From the cell containing the given text, extract its center point as (x, y) coordinate. 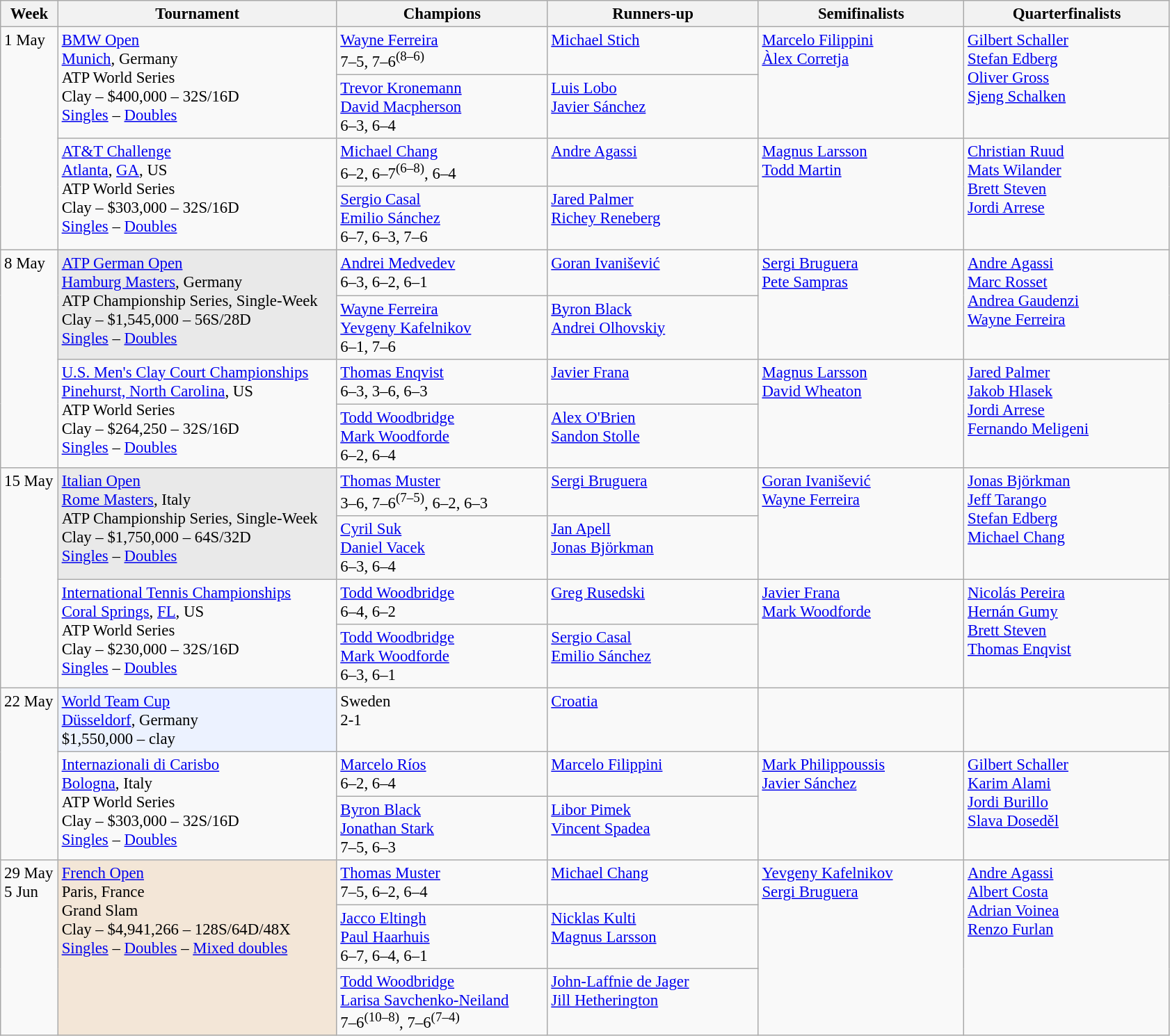
Yevgeny Kafelnikov Sergi Bruguera (861, 948)
Sergi Bruguera Pete Sampras (861, 305)
Croatia (652, 720)
Luis Lobo Javier Sánchez (652, 107)
Todd Woodbridge Larisa Savchenko-Neiland 7–6(10–8), 7–6(7–4) (442, 1002)
Sweden2-1 (442, 720)
Marcelo Filippini (652, 775)
Marcelo Filippini Àlex Corretja (861, 83)
Nicklas Kulti Magnus Larsson (652, 937)
Goran Ivanišević (652, 273)
Mark Philippoussis Javier Sánchez (861, 806)
French Open Paris, FranceGrand SlamClay – $4,941,266 – 128S/64D/48X Singles – Doubles – Mixed doubles (198, 948)
Goran Ivanišević Wayne Ferreira (861, 523)
Runners-up (652, 14)
Wayne Ferreira Yevgeny Kafelnikov 6–1, 7–6 (442, 327)
Gilbert Schaller Stefan Edberg Oliver Gross Sjeng Schalken (1067, 83)
Andre Agassi Albert Costa Adrian Voinea Renzo Furlan (1067, 948)
Trevor Kronemann David Macpherson 6–3, 6–4 (442, 107)
Thomas Muster 3–6, 7–6(7–5), 6–2, 6–3 (442, 491)
Byron Black Jonathan Stark 7–5, 6–3 (442, 829)
Week (29, 14)
Italian Open Rome Masters, ItalyATP Championship Series, Single-WeekClay – $1,750,000 – 64S/32D Singles – Doubles (198, 523)
Jan Apell Jonas Björkman (652, 548)
29 May5 Jun (29, 948)
Michael Chang (652, 883)
Christian Ruud Mats Wilander Brett Steven Jordi Arrese (1067, 195)
Javier Frana (652, 381)
1 May (29, 139)
8 May (29, 359)
Gilbert Schaller Karim Alami Jordi Burillo Slava Doseděl (1067, 806)
Andre Agassi Marc Rosset Andrea Gaudenzi Wayne Ferreira (1067, 305)
Marcelo Ríos 6–2, 6–4 (442, 775)
22 May (29, 774)
BMW Open Munich, GermanyATP World SeriesClay – $400,000 – 32S/16D Singles – Doubles (198, 83)
Tournament (198, 14)
John-Laffnie de Jager Jill Hetherington (652, 1002)
Jared Palmer Richey Reneberg (652, 218)
15 May (29, 577)
Alex O'Brien Sandon Stolle (652, 436)
Thomas Enqvist 6–3, 3–6, 6–3 (442, 381)
Byron Black Andrei Olhovskiy (652, 327)
Cyril Suk Daniel Vacek 6–3, 6–4 (442, 548)
Internazionali di Carisbo Bologna, ItalyATP World SeriesClay – $303,000 – 32S/16D Singles – Doubles (198, 806)
Sergi Bruguera (652, 491)
International Tennis Championships Coral Springs, FL, USATP World SeriesClay – $230,000 – 32S/16D Singles – Doubles (198, 633)
Thomas Muster7–5, 6–2, 6–4 (442, 883)
U.S. Men's Clay Court Championships Pinehurst, North Carolina, USATP World SeriesClay – $264,250 – 32S/16D Singles – Doubles (198, 413)
Sergio Casal Emilio Sánchez 6–7, 6–3, 7–6 (442, 218)
Andrei Medvedev 6–3, 6–2, 6–1 (442, 273)
Magnus Larsson David Wheaton (861, 413)
Todd Woodbridge Mark Woodforde 6–3, 6–1 (442, 656)
Sergio Casal Emilio Sánchez (652, 656)
Todd Woodbridge 6–4, 6–2 (442, 602)
Greg Rusedski (652, 602)
Libor Pimek Vincent Spadea (652, 829)
Jared Palmer Jakob Hlasek Jordi Arrese Fernando Meligeni (1067, 413)
Jonas Björkman Jeff Tarango Stefan Edberg Michael Chang (1067, 523)
Semifinalists (861, 14)
Jacco Eltingh Paul Haarhuis 6–7, 6–4, 6–1 (442, 937)
Michael Chang 6–2, 6–7(6–8), 6–4 (442, 163)
Nicolás Pereira Hernán Gumy Brett Steven Thomas Enqvist (1067, 633)
World Team Cup Düsseldorf, Germany$1,550,000 – clay (198, 720)
Champions (442, 14)
ATP German Open Hamburg Masters, GermanyATP Championship Series, Single-WeekClay – $1,545,000 – 56S/28D Singles – Doubles (198, 305)
Magnus Larsson Todd Martin (861, 195)
Todd Woodbridge Mark Woodforde 6–2, 6–4 (442, 436)
Michael Stich (652, 51)
Quarterfinalists (1067, 14)
AT&T Challenge Atlanta, GA, USATP World SeriesClay – $303,000 – 32S/16D Singles – Doubles (198, 195)
Javier Frana Mark Woodforde (861, 633)
Wayne Ferreira 7–5, 7–6(8–6) (442, 51)
Andre Agassi (652, 163)
